Return (X, Y) of the center of cell containing provided text 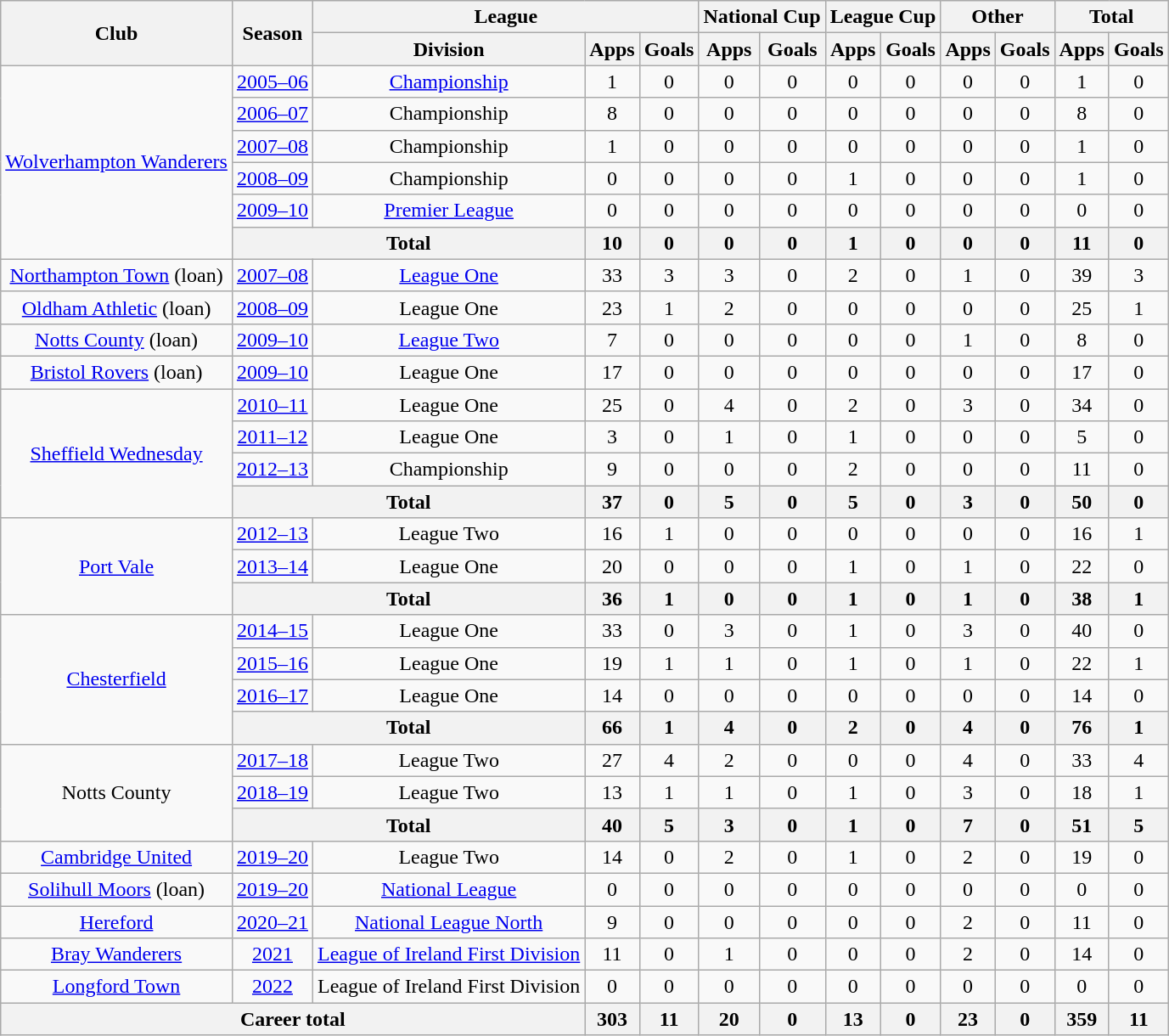
10 (612, 243)
2015–16 (272, 663)
National League (448, 889)
2016–17 (272, 695)
2017–18 (272, 760)
Other (998, 17)
Bristol Rovers (loan) (117, 372)
League (505, 17)
2005–06 (272, 82)
Longford Town (117, 987)
18 (1082, 792)
51 (1082, 825)
38 (1082, 599)
66 (612, 728)
Port Vale (117, 566)
Sheffield Wednesday (117, 453)
Club (117, 33)
Premier League (448, 211)
50 (1082, 502)
39 (1082, 275)
Chesterfield (117, 679)
2021 (272, 954)
27 (612, 760)
Hereford (117, 921)
2022 (272, 987)
Cambridge United (117, 857)
2018–19 (272, 792)
303 (612, 1019)
Division (448, 49)
2020–21 (272, 921)
2013–14 (272, 566)
2006–07 (272, 114)
36 (612, 599)
2014–15 (272, 631)
359 (1082, 1019)
Notts County (117, 792)
National League North (448, 921)
Notts County (loan) (117, 340)
34 (1082, 405)
2011–12 (272, 437)
2010–11 (272, 405)
National Cup (762, 17)
Solihull Moors (loan) (117, 889)
37 (612, 502)
76 (1082, 728)
Northampton Town (loan) (117, 275)
Career total (293, 1019)
Oldham Athletic (loan) (117, 307)
Bray Wanderers (117, 954)
Wolverhampton Wanderers (117, 162)
Season (272, 33)
League Cup (883, 17)
